Return the [X, Y] coordinate for the center point of the cell that contains the specified text.  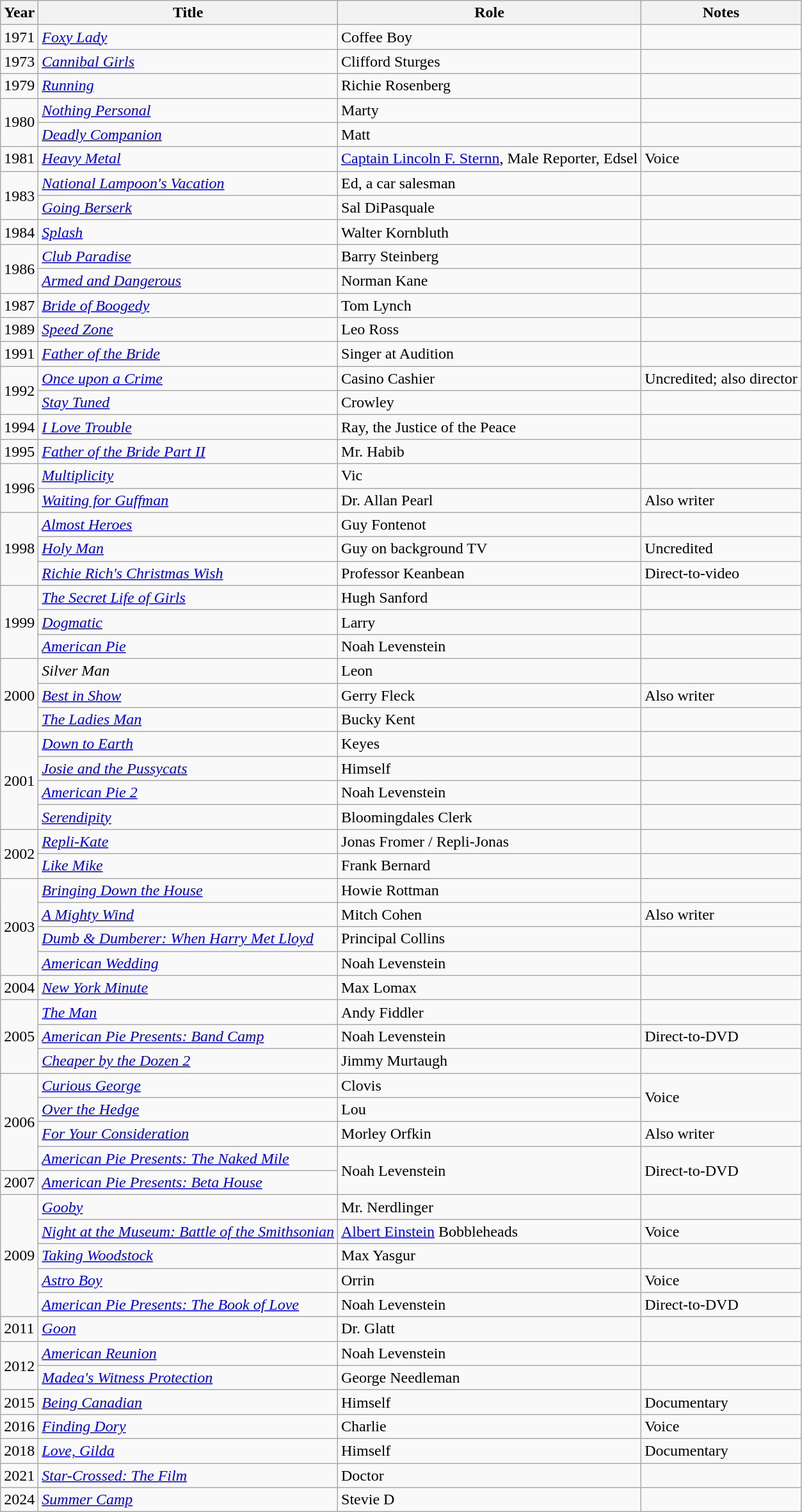
Richie Rich's Christmas Wish [188, 573]
Professor Keanbean [490, 573]
Stay Tuned [188, 403]
2000 [19, 695]
Heavy Metal [188, 159]
1998 [19, 549]
2007 [19, 1183]
George Needleman [490, 1378]
American Pie Presents: The Book of Love [188, 1305]
Cheaper by the Dozen 2 [188, 1061]
2018 [19, 1451]
Clifford Sturges [490, 61]
Richie Rosenberg [490, 86]
2009 [19, 1256]
Max Yasgur [490, 1256]
Astro Boy [188, 1280]
2021 [19, 1475]
1983 [19, 195]
2011 [19, 1329]
The Secret Life of Girls [188, 597]
Uncredited [721, 549]
Walter Kornbluth [490, 232]
Orrin [490, 1280]
Bloomingdales Clerk [490, 817]
Leon [490, 671]
Running [188, 86]
1991 [19, 354]
Title [188, 13]
1999 [19, 622]
Clovis [490, 1085]
Father of the Bride Part II [188, 451]
Lou [490, 1110]
Vic [490, 476]
Bride of Boogedy [188, 305]
1971 [19, 37]
1973 [19, 61]
Goon [188, 1329]
1987 [19, 305]
Over the Hedge [188, 1110]
Charlie [490, 1426]
Doctor [490, 1475]
For Your Consideration [188, 1134]
Crowley [490, 403]
Bringing Down the House [188, 890]
Dogmatic [188, 622]
1992 [19, 391]
Dr. Allan Pearl [490, 500]
Leo Ross [490, 330]
Club Paradise [188, 256]
Father of the Bride [188, 354]
Star-Crossed: The Film [188, 1475]
New York Minute [188, 988]
Direct-to-video [721, 573]
Frank Bernard [490, 866]
2001 [19, 781]
Tom Lynch [490, 305]
Matt [490, 134]
2024 [19, 1500]
American Reunion [188, 1353]
1994 [19, 427]
Silver Man [188, 671]
Deadly Companion [188, 134]
Guy Fontenot [490, 524]
Role [490, 13]
Taking Woodstock [188, 1256]
Gerry Fleck [490, 695]
Being Canadian [188, 1402]
Norman Kane [490, 280]
Mitch Cohen [490, 915]
Mr. Habib [490, 451]
Coffee Boy [490, 37]
Finding Dory [188, 1426]
Serendipity [188, 817]
1980 [19, 122]
Ray, the Justice of the Peace [490, 427]
Notes [721, 13]
Howie Rottman [490, 890]
Jimmy Murtaugh [490, 1061]
2004 [19, 988]
I Love Trouble [188, 427]
Repli-Kate [188, 841]
Barry Steinberg [490, 256]
Year [19, 13]
Waiting for Guffman [188, 500]
Night at the Museum: Battle of the Smithsonian [188, 1232]
Guy on background TV [490, 549]
Captain Lincoln F. Sternn, Male Reporter, Edsel [490, 159]
American Pie [188, 646]
Bucky Kent [490, 720]
Andy Fiddler [490, 1012]
Almost Heroes [188, 524]
American Pie Presents: The Naked Mile [188, 1158]
1995 [19, 451]
Singer at Audition [490, 354]
1984 [19, 232]
Ed, a car salesman [490, 183]
Mr. Nerdlinger [490, 1207]
Albert Einstein Bobbleheads [490, 1232]
Stevie D [490, 1500]
Max Lomax [490, 988]
Summer Camp [188, 1500]
American Wedding [188, 963]
2002 [19, 854]
American Pie Presents: Band Camp [188, 1036]
Love, Gilda [188, 1451]
Jonas Fromer / Repli-Jonas [490, 841]
1979 [19, 86]
Larry [490, 622]
Hugh Sanford [490, 597]
Down to Earth [188, 744]
1996 [19, 488]
Keyes [490, 744]
Josie and the Pussycats [188, 768]
Principal Collins [490, 939]
Dumb & Dumberer: When Harry Met Lloyd [188, 939]
2016 [19, 1426]
Multiplicity [188, 476]
2015 [19, 1402]
Armed and Dangerous [188, 280]
2005 [19, 1036]
1981 [19, 159]
Uncredited; also director [721, 378]
Once upon a Crime [188, 378]
1989 [19, 330]
1986 [19, 268]
2003 [19, 927]
Cannibal Girls [188, 61]
Casino Cashier [490, 378]
The Man [188, 1012]
Madea's Witness Protection [188, 1378]
National Lampoon's Vacation [188, 183]
Curious George [188, 1085]
American Pie 2 [188, 793]
Gooby [188, 1207]
A Mighty Wind [188, 915]
Best in Show [188, 695]
Dr. Glatt [490, 1329]
Speed Zone [188, 330]
Going Berserk [188, 207]
Nothing Personal [188, 110]
Splash [188, 232]
Like Mike [188, 866]
Sal DiPasquale [490, 207]
Holy Man [188, 549]
The Ladies Man [188, 720]
Foxy Lady [188, 37]
2012 [19, 1365]
American Pie Presents: Beta House [188, 1183]
Morley Orfkin [490, 1134]
Marty [490, 110]
2006 [19, 1122]
